From the cell containing the given text, extract its center point as [X, Y] coordinate. 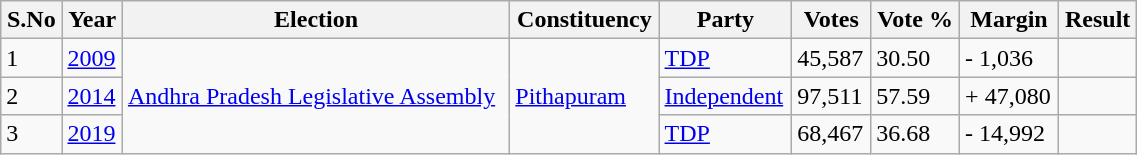
2009 [92, 58]
2019 [92, 134]
30.50 [916, 58]
Independent [726, 96]
68,467 [832, 134]
97,511 [832, 96]
Votes [832, 20]
Vote % [916, 20]
Constituency [584, 20]
3 [32, 134]
2014 [92, 96]
Margin [1010, 20]
Andhra Pradesh Legislative Assembly [316, 96]
- 1,036 [1010, 58]
36.68 [916, 134]
S.No [32, 20]
2 [32, 96]
Election [316, 20]
Result [1097, 20]
Pithapuram [584, 96]
- 14,992 [1010, 134]
+ 47,080 [1010, 96]
57.59 [916, 96]
1 [32, 58]
Year [92, 20]
Party [726, 20]
45,587 [832, 58]
